For the text-containing cell, return its midpoint in [X, Y] coordinate format. 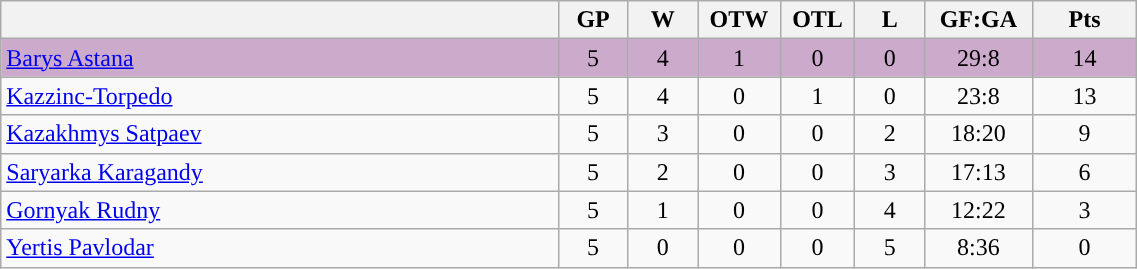
L [890, 20]
9 [1084, 134]
OTW [740, 20]
6 [1084, 172]
29:8 [978, 58]
Gornyak Rudny [280, 210]
Barys Astana [280, 58]
14 [1084, 58]
23:8 [978, 96]
OTL [818, 20]
Yertis Pavlodar [280, 248]
Pts [1084, 20]
8:36 [978, 248]
17:13 [978, 172]
GF:GA [978, 20]
Saryarka Karagandy [280, 172]
Kazakhmys Satpaev [280, 134]
W [663, 20]
Kazzinc-Torpedo [280, 96]
13 [1084, 96]
GP [593, 20]
12:22 [978, 210]
18:20 [978, 134]
